Find where the given text appears and provide that cell's center as (X, Y) coordinate. 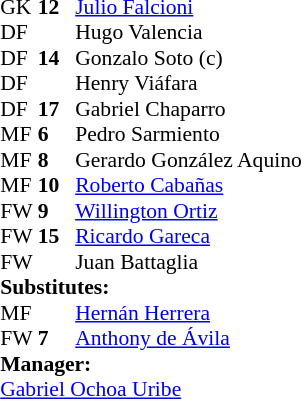
15 (57, 237)
7 (57, 339)
10 (57, 185)
6 (57, 135)
17 (57, 109)
9 (57, 211)
8 (57, 160)
14 (57, 58)
